Determine the [x, y] coordinate at the center of the cell enclosing the given text.  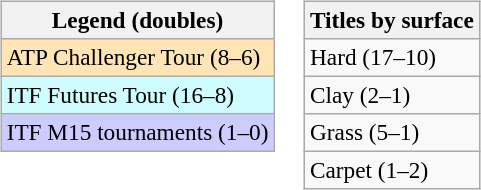
ATP Challenger Tour (8–6) [138, 57]
Titles by surface [392, 20]
Grass (5–1) [392, 133]
Legend (doubles) [138, 20]
Clay (2–1) [392, 95]
Carpet (1–2) [392, 171]
ITF Futures Tour (16–8) [138, 95]
ITF M15 tournaments (1–0) [138, 133]
Hard (17–10) [392, 57]
